Capture the cell that displays the provided text and extract its (X, Y) central coordinate. 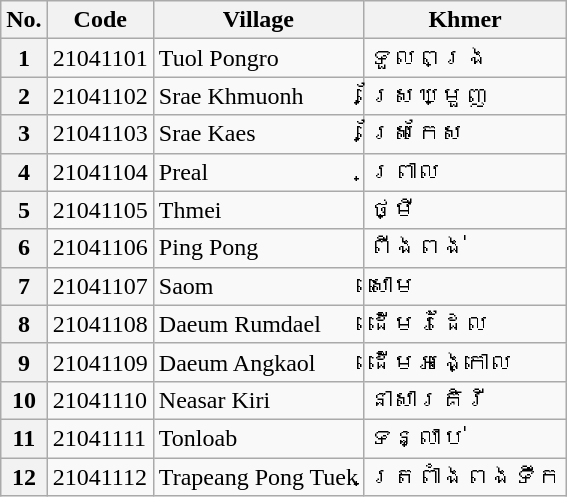
21041102 (100, 96)
ទន្លាប់ (466, 438)
2 (24, 96)
8 (24, 324)
Saom (258, 286)
21041104 (100, 172)
21041109 (100, 362)
4 (24, 172)
Khmer (466, 20)
21041110 (100, 400)
6 (24, 248)
ដើមរំដែល (466, 324)
No. (24, 20)
ស្រែឃ្មួញ (466, 96)
ស្រែកែស (466, 134)
Tonloab (258, 438)
21041108 (100, 324)
Daeum Rumdael (258, 324)
សោម (466, 286)
Trapeang Pong Tuek (258, 477)
Tuol Pongro (258, 58)
3 (24, 134)
Daeum Angkaol (258, 362)
Srae Kaes (258, 134)
Preal (258, 172)
នាសារគិរី (466, 400)
12 (24, 477)
21041103 (100, 134)
1 (24, 58)
ដើមអង្កោល (466, 362)
ទួលពង្រ (466, 58)
Neasar Kiri (258, 400)
ថ្មី (466, 210)
21041101 (100, 58)
ត្រពាំងពងទឹក (466, 477)
11 (24, 438)
9 (24, 362)
21041112 (100, 477)
Thmei (258, 210)
21041106 (100, 248)
Village (258, 20)
21041105 (100, 210)
21041111 (100, 438)
ព្រាល (466, 172)
ពីងពង់ (466, 248)
7 (24, 286)
21041107 (100, 286)
10 (24, 400)
5 (24, 210)
Srae Khmuonh (258, 96)
Ping Pong (258, 248)
Code (100, 20)
